Detect which cell encompasses the target text, then output its [X, Y] center coordinate. 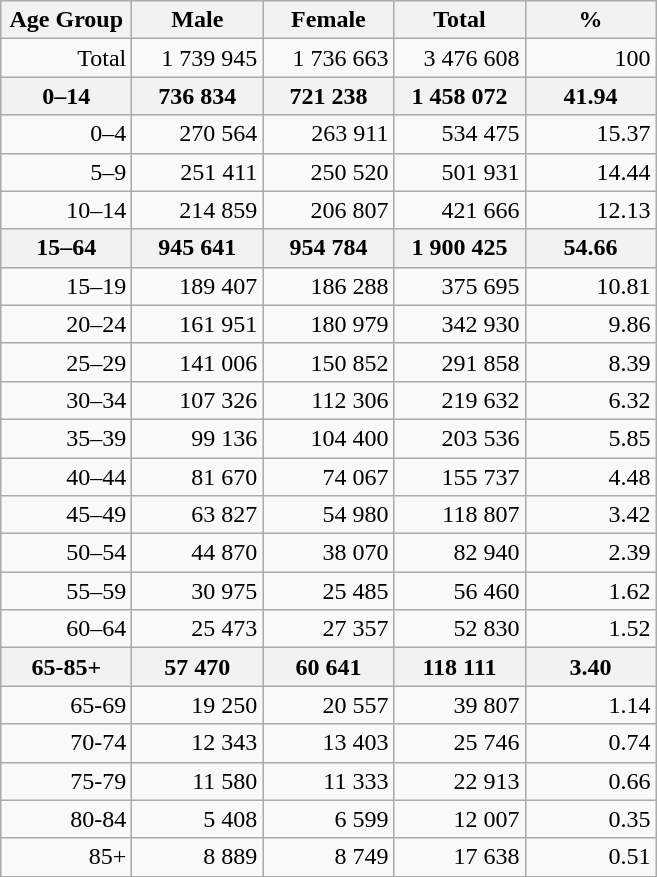
12 343 [198, 743]
50–54 [66, 553]
118 111 [460, 667]
80-84 [66, 819]
15.37 [590, 134]
1 739 945 [198, 58]
44 870 [198, 553]
0.74 [590, 743]
150 852 [328, 362]
8 889 [198, 857]
2.39 [590, 553]
74 067 [328, 477]
0.66 [590, 781]
0.35 [590, 819]
55–59 [66, 591]
54 980 [328, 515]
203 536 [460, 438]
20 557 [328, 705]
250 520 [328, 172]
85+ [66, 857]
12.13 [590, 210]
251 411 [198, 172]
56 460 [460, 591]
60–64 [66, 629]
291 858 [460, 362]
11 333 [328, 781]
% [590, 20]
70-74 [66, 743]
54.66 [590, 248]
63 827 [198, 515]
161 951 [198, 324]
Male [198, 20]
25 473 [198, 629]
104 400 [328, 438]
3.40 [590, 667]
107 326 [198, 400]
4.48 [590, 477]
Female [328, 20]
8.39 [590, 362]
421 666 [460, 210]
219 632 [460, 400]
30–34 [66, 400]
141 006 [198, 362]
206 807 [328, 210]
19 250 [198, 705]
81 670 [198, 477]
954 784 [328, 248]
35–39 [66, 438]
8 749 [328, 857]
99 136 [198, 438]
1 900 425 [460, 248]
25 485 [328, 591]
5–9 [66, 172]
65-69 [66, 705]
501 931 [460, 172]
39 807 [460, 705]
82 940 [460, 553]
5.85 [590, 438]
112 306 [328, 400]
3 476 608 [460, 58]
1.62 [590, 591]
0–14 [66, 96]
155 737 [460, 477]
270 564 [198, 134]
13 403 [328, 743]
45–49 [66, 515]
60 641 [328, 667]
12 007 [460, 819]
15–19 [66, 286]
25 746 [460, 743]
17 638 [460, 857]
5 408 [198, 819]
38 070 [328, 553]
10.81 [590, 286]
9.86 [590, 324]
375 695 [460, 286]
10–14 [66, 210]
1 736 663 [328, 58]
1.52 [590, 629]
25–29 [66, 362]
57 470 [198, 667]
189 407 [198, 286]
0–4 [66, 134]
3.42 [590, 515]
41.94 [590, 96]
118 807 [460, 515]
20–24 [66, 324]
22 913 [460, 781]
1 458 072 [460, 96]
15–64 [66, 248]
14.44 [590, 172]
11 580 [198, 781]
100 [590, 58]
214 859 [198, 210]
736 834 [198, 96]
1.14 [590, 705]
40–44 [66, 477]
263 911 [328, 134]
27 357 [328, 629]
186 288 [328, 286]
180 979 [328, 324]
52 830 [460, 629]
6 599 [328, 819]
721 238 [328, 96]
Age Group [66, 20]
6.32 [590, 400]
534 475 [460, 134]
945 641 [198, 248]
65-85+ [66, 667]
75-79 [66, 781]
0.51 [590, 857]
30 975 [198, 591]
342 930 [460, 324]
